Capture the cell that displays the provided text and extract its (x, y) central coordinate. 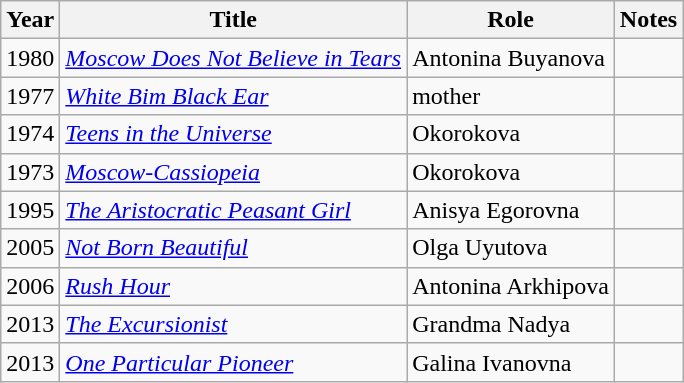
Not Born Beautiful (234, 248)
The Excursionist (234, 324)
The Aristocratic Peasant Girl (234, 210)
Antonina Arkhipova (511, 286)
2006 (30, 286)
Notes (648, 20)
One Particular Pioneer (234, 362)
Year (30, 20)
mother (511, 96)
1973 (30, 172)
Antonina Buyanova (511, 58)
1974 (30, 134)
Grandma Nadya (511, 324)
Galina Ivanovna (511, 362)
Teens in the Universe (234, 134)
Olga Uyutova (511, 248)
White Bim Black Ear (234, 96)
Rush Hour (234, 286)
1980 (30, 58)
1977 (30, 96)
Role (511, 20)
Moscow Does Not Believe in Tears (234, 58)
1995 (30, 210)
Anisya Egorovna (511, 210)
2005 (30, 248)
Title (234, 20)
Moscow-Cassiopeia (234, 172)
